Scan for the cell matching the given text and deliver its [x, y] coordinate at center. 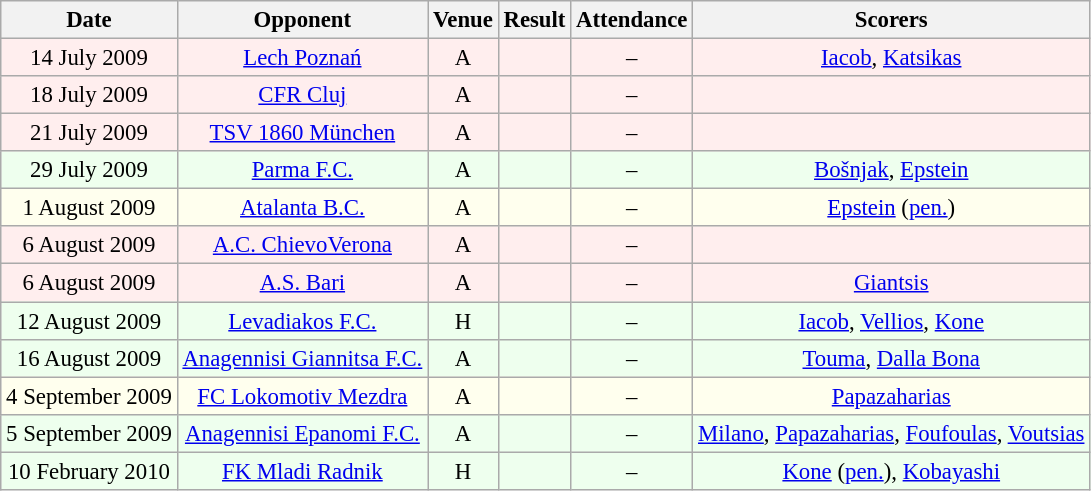
12 August 2009 [89, 321]
A.S. Bari [302, 283]
16 August 2009 [89, 358]
TSV 1860 München [302, 133]
14 July 2009 [89, 58]
Iacob, Katsikas [892, 58]
Parma F.C. [302, 170]
Scorers [892, 20]
Date [89, 20]
18 July 2009 [89, 95]
5 September 2009 [89, 433]
10 February 2010 [89, 471]
21 July 2009 [89, 133]
Epstein (pen.) [892, 208]
Anagennisi Epanomi F.C. [302, 433]
Opponent [302, 20]
Papazaharias [892, 396]
Result [534, 20]
FC Lokomotiv Mezdra [302, 396]
Iacob, Vellios, Kone [892, 321]
A.C. ChievoVerona [302, 245]
CFR Cluj [302, 95]
1 August 2009 [89, 208]
Anagennisi Giannitsa F.C. [302, 358]
Milano, Papazaharias, Foufoulas, Voutsias [892, 433]
Touma, Dalla Bona [892, 358]
Levadiakos F.C. [302, 321]
4 September 2009 [89, 396]
Attendance [632, 20]
FK Mladi Radnik [302, 471]
Giantsis [892, 283]
29 July 2009 [89, 170]
Venue [464, 20]
Kone (pen.), Kobayashi [892, 471]
Lech Poznań [302, 58]
Atalanta B.C. [302, 208]
Bošnjak, Epstein [892, 170]
